Capture the cell that displays the provided text and extract its (X, Y) central coordinate. 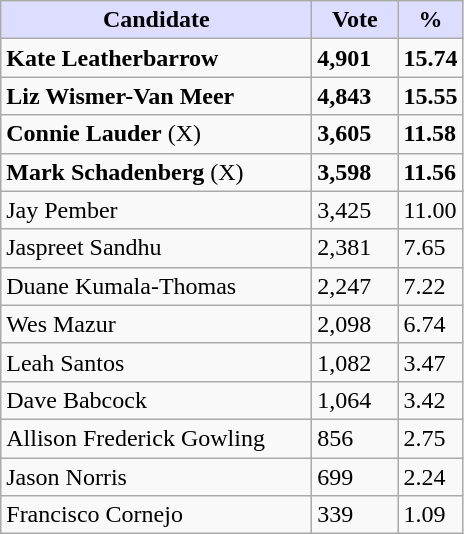
15.74 (430, 58)
1,064 (355, 400)
Leah Santos (156, 362)
% (430, 20)
2,098 (355, 324)
Francisco Cornejo (156, 515)
Wes Mazur (156, 324)
3,598 (355, 172)
Liz Wismer-Van Meer (156, 96)
Mark Schadenberg (X) (156, 172)
Duane Kumala-Thomas (156, 286)
Jason Norris (156, 477)
699 (355, 477)
2,381 (355, 248)
Jay Pember (156, 210)
11.56 (430, 172)
1.09 (430, 515)
2.24 (430, 477)
Kate Leatherbarrow (156, 58)
Vote (355, 20)
7.65 (430, 248)
4,901 (355, 58)
Dave Babcock (156, 400)
3.42 (430, 400)
3.47 (430, 362)
2.75 (430, 438)
339 (355, 515)
4,843 (355, 96)
Connie Lauder (X) (156, 134)
15.55 (430, 96)
Candidate (156, 20)
7.22 (430, 286)
Allison Frederick Gowling (156, 438)
11.00 (430, 210)
2,247 (355, 286)
1,082 (355, 362)
3,425 (355, 210)
6.74 (430, 324)
3,605 (355, 134)
856 (355, 438)
Jaspreet Sandhu (156, 248)
11.58 (430, 134)
